Pinpoint the cell where the given text exists, returning its [x, y] midpoint coordinate. 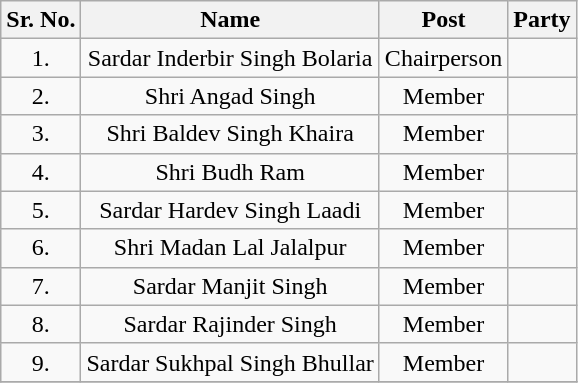
Shri Budh Ram [230, 172]
7. [41, 286]
Shri Madan Lal Jalalpur [230, 248]
Sardar Hardev Singh Laadi [230, 210]
Sardar Manjit Singh [230, 286]
5. [41, 210]
1. [41, 58]
2. [41, 96]
Shri Baldev Singh Khaira [230, 134]
Party [542, 20]
6. [41, 248]
Sardar Sukhpal Singh Bhullar [230, 362]
Shri Angad Singh [230, 96]
8. [41, 324]
9. [41, 362]
Name [230, 20]
Sardar Rajinder Singh [230, 324]
Post [443, 20]
4. [41, 172]
3. [41, 134]
Sr. No. [41, 20]
Chairperson [443, 58]
Sardar Inderbir Singh Bolaria [230, 58]
